Identify which cell holds the provided text, then report its [x, y] central coordinate. 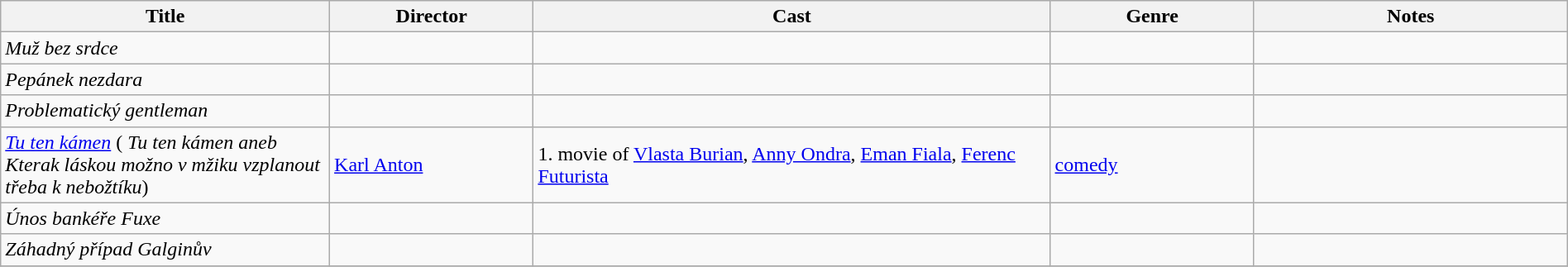
Title [165, 17]
comedy [1152, 164]
Pepánek nezdara [165, 79]
Notes [1411, 17]
Záhadný případ Galginův [165, 250]
Únos bankéře Fuxe [165, 218]
Problematický gentleman [165, 111]
Tu ten kámen ( Tu ten kámen aneb Kterak láskou možno v mžiku vzplanout třeba k nebožtíku) [165, 164]
Cast [792, 17]
Genre [1152, 17]
Director [432, 17]
1. movie of Vlasta Burian, Anny Ondra, Eman Fiala, Ferenc Futurista [792, 164]
Muž bez srdce [165, 48]
Karl Anton [432, 164]
